Search for the cell housing the specified text and yield its [X, Y] center coordinate. 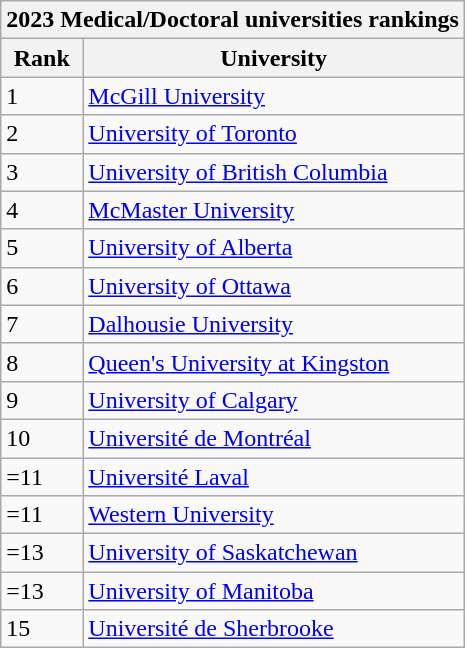
University of Manitoba [274, 591]
6 [42, 286]
University of Alberta [274, 248]
2023 Medical/Doctoral universities rankings [233, 20]
University of Toronto [274, 134]
Université de Montréal [274, 438]
10 [42, 438]
1 [42, 96]
Université de Sherbrooke [274, 629]
University of Saskatchewan [274, 553]
8 [42, 362]
3 [42, 172]
University [274, 58]
7 [42, 324]
4 [42, 210]
15 [42, 629]
Western University [274, 515]
McGill University [274, 96]
2 [42, 134]
University of Ottawa [274, 286]
Queen's University at Kingston [274, 362]
University of Calgary [274, 400]
Rank [42, 58]
Dalhousie University [274, 324]
McMaster University [274, 210]
5 [42, 248]
9 [42, 400]
University of British Columbia [274, 172]
Université Laval [274, 477]
